Output the (x, y) coordinate of the center of the cell containing the given text.  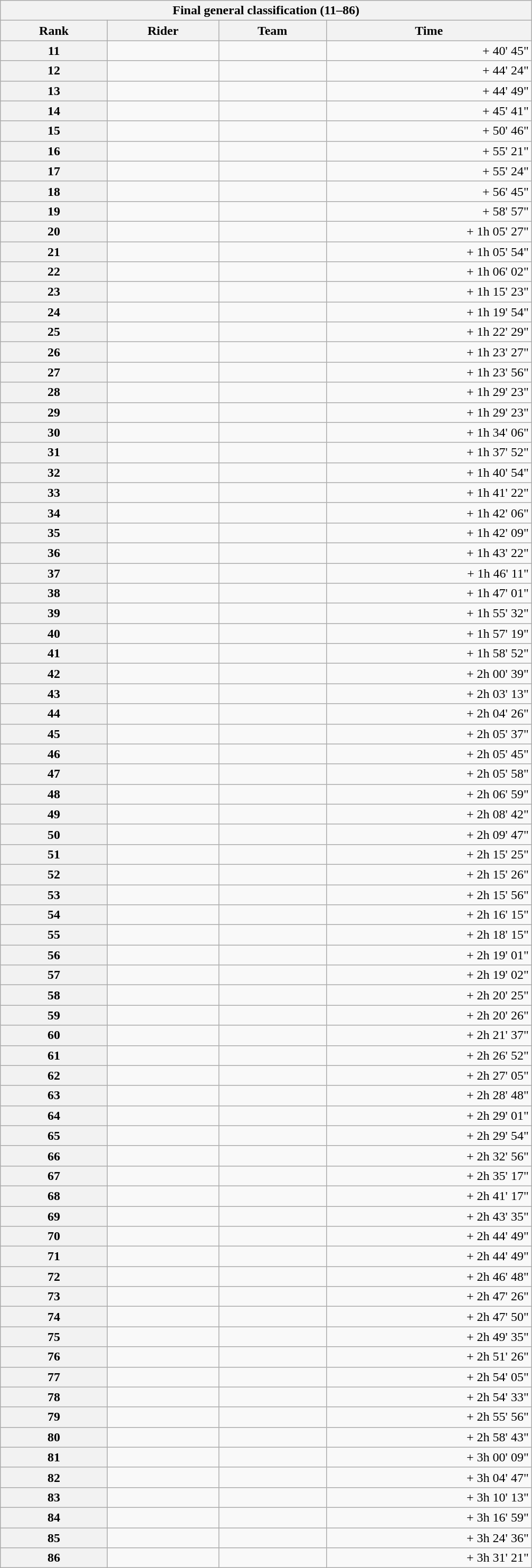
11 (54, 51)
50 (54, 834)
+ 40' 45" (429, 51)
+ 3h 00' 09" (429, 1457)
+ 55' 24" (429, 171)
37 (54, 573)
16 (54, 151)
79 (54, 1417)
+ 2h 29' 01" (429, 1116)
15 (54, 131)
59 (54, 1015)
+ 45' 41" (429, 111)
52 (54, 874)
17 (54, 171)
+ 2h 03' 13" (429, 694)
+ 58' 57" (429, 211)
34 (54, 513)
21 (54, 252)
Final general classification (11–86) (266, 11)
+ 2h 43' 35" (429, 1216)
+ 2h 21' 37" (429, 1035)
+ 2h 05' 45" (429, 754)
+ 1h 23' 56" (429, 372)
31 (54, 452)
61 (54, 1055)
62 (54, 1075)
+ 1h 43' 22" (429, 553)
73 (54, 1297)
69 (54, 1216)
36 (54, 553)
+ 1h 58' 52" (429, 654)
+ 2h 18' 15" (429, 935)
56 (54, 955)
38 (54, 593)
+ 56' 45" (429, 191)
27 (54, 372)
+ 1h 37' 52" (429, 452)
78 (54, 1397)
39 (54, 613)
+ 1h 42' 06" (429, 513)
42 (54, 674)
84 (54, 1517)
71 (54, 1257)
+ 2h 15' 56" (429, 895)
+ 1h 46' 11" (429, 573)
53 (54, 895)
64 (54, 1116)
14 (54, 111)
+ 2h 27' 05" (429, 1075)
35 (54, 533)
+ 2h 20' 26" (429, 1015)
51 (54, 854)
Rank (54, 31)
Rider (163, 31)
+ 1h 41' 22" (429, 493)
+ 1h 23' 27" (429, 352)
68 (54, 1196)
+ 2h 15' 26" (429, 874)
+ 55' 21" (429, 151)
+ 50' 46" (429, 131)
+ 3h 04' 47" (429, 1477)
+ 2h 05' 58" (429, 774)
57 (54, 975)
+ 1h 55' 32" (429, 613)
+ 2h 20' 25" (429, 995)
+ 2h 26' 52" (429, 1055)
55 (54, 935)
+ 2h 54' 33" (429, 1397)
+ 1h 57' 19" (429, 634)
66 (54, 1156)
+ 1h 47' 01" (429, 593)
+ 2h 32' 56" (429, 1156)
+ 2h 09' 47" (429, 834)
24 (54, 312)
+ 1h 42' 09" (429, 533)
54 (54, 915)
58 (54, 995)
+ 2h 54' 05" (429, 1377)
33 (54, 493)
+ 2h 47' 26" (429, 1297)
25 (54, 332)
+ 1h 34' 06" (429, 432)
+ 1h 06' 02" (429, 272)
83 (54, 1497)
26 (54, 352)
45 (54, 734)
23 (54, 292)
+ 2h 08' 42" (429, 814)
43 (54, 694)
60 (54, 1035)
29 (54, 412)
+ 2h 28' 48" (429, 1095)
+ 1h 19' 54" (429, 312)
+ 2h 49' 35" (429, 1337)
+ 3h 10' 13" (429, 1497)
44 (54, 714)
+ 2h 00' 39" (429, 674)
Time (429, 31)
+ 2h 05' 37" (429, 734)
72 (54, 1277)
70 (54, 1236)
+ 2h 41' 17" (429, 1196)
+ 1h 15' 23" (429, 292)
+ 2h 19' 01" (429, 955)
47 (54, 774)
+ 3h 31' 21" (429, 1558)
65 (54, 1136)
20 (54, 231)
+ 3h 24' 36" (429, 1538)
Team (272, 31)
+ 2h 19' 02" (429, 975)
+ 1h 22' 29" (429, 332)
30 (54, 432)
+ 2h 15' 25" (429, 854)
77 (54, 1377)
82 (54, 1477)
19 (54, 211)
76 (54, 1357)
46 (54, 754)
81 (54, 1457)
75 (54, 1337)
67 (54, 1176)
18 (54, 191)
+ 2h 47' 50" (429, 1317)
80 (54, 1437)
+ 2h 46' 48" (429, 1277)
+ 2h 58' 43" (429, 1437)
32 (54, 473)
12 (54, 71)
+ 44' 49" (429, 91)
+ 1h 40' 54" (429, 473)
+ 2h 29' 54" (429, 1136)
22 (54, 272)
+ 3h 16' 59" (429, 1517)
+ 2h 04' 26" (429, 714)
+ 2h 16' 15" (429, 915)
41 (54, 654)
49 (54, 814)
+ 1h 05' 54" (429, 252)
+ 1h 05' 27" (429, 231)
+ 2h 51' 26" (429, 1357)
13 (54, 91)
28 (54, 392)
+ 2h 55' 56" (429, 1417)
+ 2h 06' 59" (429, 794)
85 (54, 1538)
48 (54, 794)
40 (54, 634)
+ 2h 35' 17" (429, 1176)
86 (54, 1558)
74 (54, 1317)
+ 44' 24" (429, 71)
63 (54, 1095)
